Return (X, Y) of the center of cell containing provided text 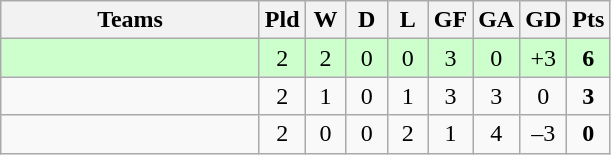
GA (496, 20)
6 (588, 58)
GF (450, 20)
–3 (544, 134)
GD (544, 20)
+3 (544, 58)
W (326, 20)
D (366, 20)
Teams (130, 20)
4 (496, 134)
Pts (588, 20)
L (408, 20)
Pld (282, 20)
